From the cell containing the given text, extract its center point as (x, y) coordinate. 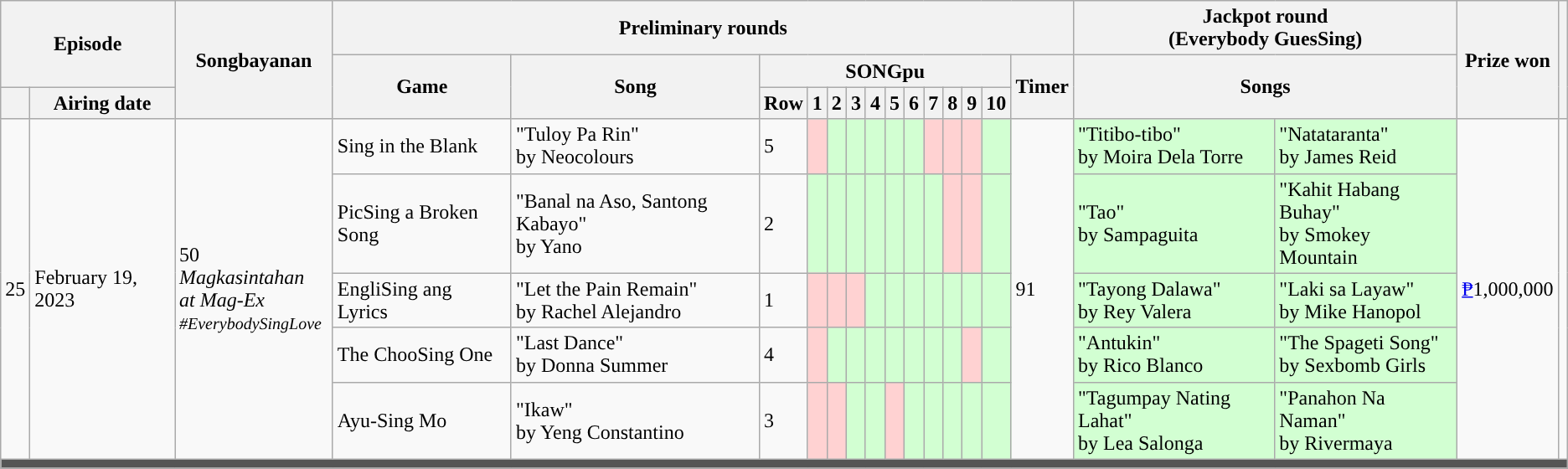
Preliminary rounds (703, 28)
Ayu-Sing Mo (422, 420)
"Last Dance"by Donna Summer (635, 355)
6 (915, 103)
"Kahit Habang Buhay"by Smokey Mountain (1366, 223)
91 (1042, 289)
EngliSing ang Lyrics (422, 300)
50 Magkasintahanat Mag-Ex#EverybodySingLove (253, 289)
"Tao"by Sampaguita (1173, 223)
Game (422, 87)
Airing date (102, 103)
Jackpot round(Everybody GuesSing) (1265, 28)
Songs (1265, 87)
"Tuloy Pa Rin"by Neocolours (635, 146)
Prize won (1508, 60)
7 (933, 103)
"Banal na Aso, Santong Kabayo"by Yano (635, 223)
PicSing a Broken Song (422, 223)
Timer (1042, 87)
"Titibo-tibo"by Moira Dela Torre (1173, 146)
The ChooSing One (422, 355)
"Laki sa Layaw"by Mike Hanopol (1366, 300)
"Ikaw"by Yeng Constantino (635, 420)
"Panahon Na Naman"by Rivermaya (1366, 420)
8 (953, 103)
10 (997, 103)
"Let the Pain Remain"by Rachel Alejandro (635, 300)
"Tagumpay Nating Lahat"by Lea Salonga (1173, 420)
9 (972, 103)
₱1,000,000 (1508, 289)
Songbayanan (253, 60)
Row (784, 103)
Song (635, 87)
"The Spageti Song"by Sexbomb Girls (1366, 355)
Sing in the Blank (422, 146)
February 19, 2023 (102, 289)
"Natataranta"by James Reid (1366, 146)
Episode (88, 44)
"Tayong Dalawa"by Rey Valera (1173, 300)
25 (15, 289)
"Antukin"by Rico Blanco (1173, 355)
SONGpu (885, 71)
